Return [X, Y] of the center of cell containing provided text 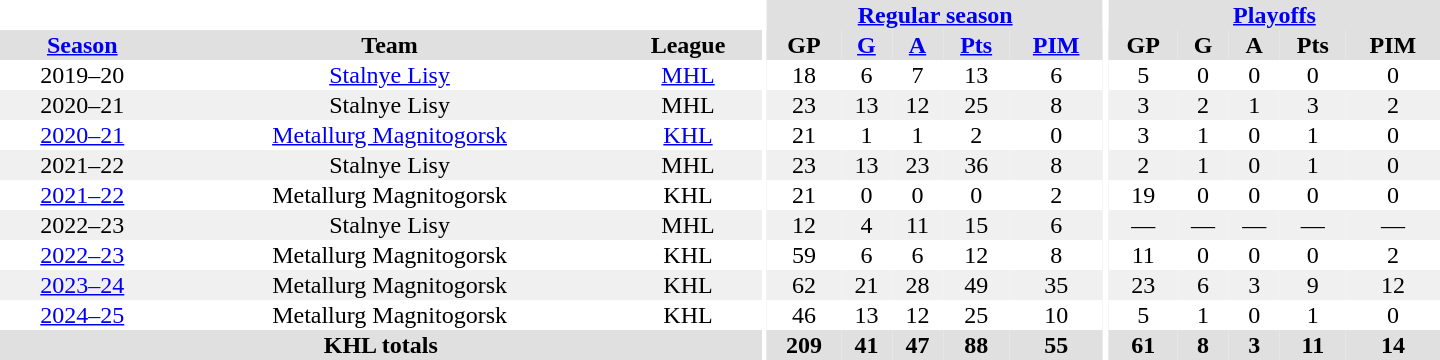
209 [804, 345]
61 [1144, 345]
Season [82, 45]
10 [1056, 315]
KHL totals [380, 345]
28 [918, 285]
7 [918, 75]
18 [804, 75]
35 [1056, 285]
36 [976, 165]
2023–24 [82, 285]
88 [976, 345]
41 [866, 345]
59 [804, 255]
Playoffs [1274, 15]
2019–20 [82, 75]
14 [1393, 345]
49 [976, 285]
9 [1313, 285]
15 [976, 225]
62 [804, 285]
47 [918, 345]
Team [390, 45]
Regular season [935, 15]
46 [804, 315]
19 [1144, 195]
4 [866, 225]
2024–25 [82, 315]
55 [1056, 345]
League [688, 45]
